Identify which cell holds the provided text, then report its (X, Y) central coordinate. 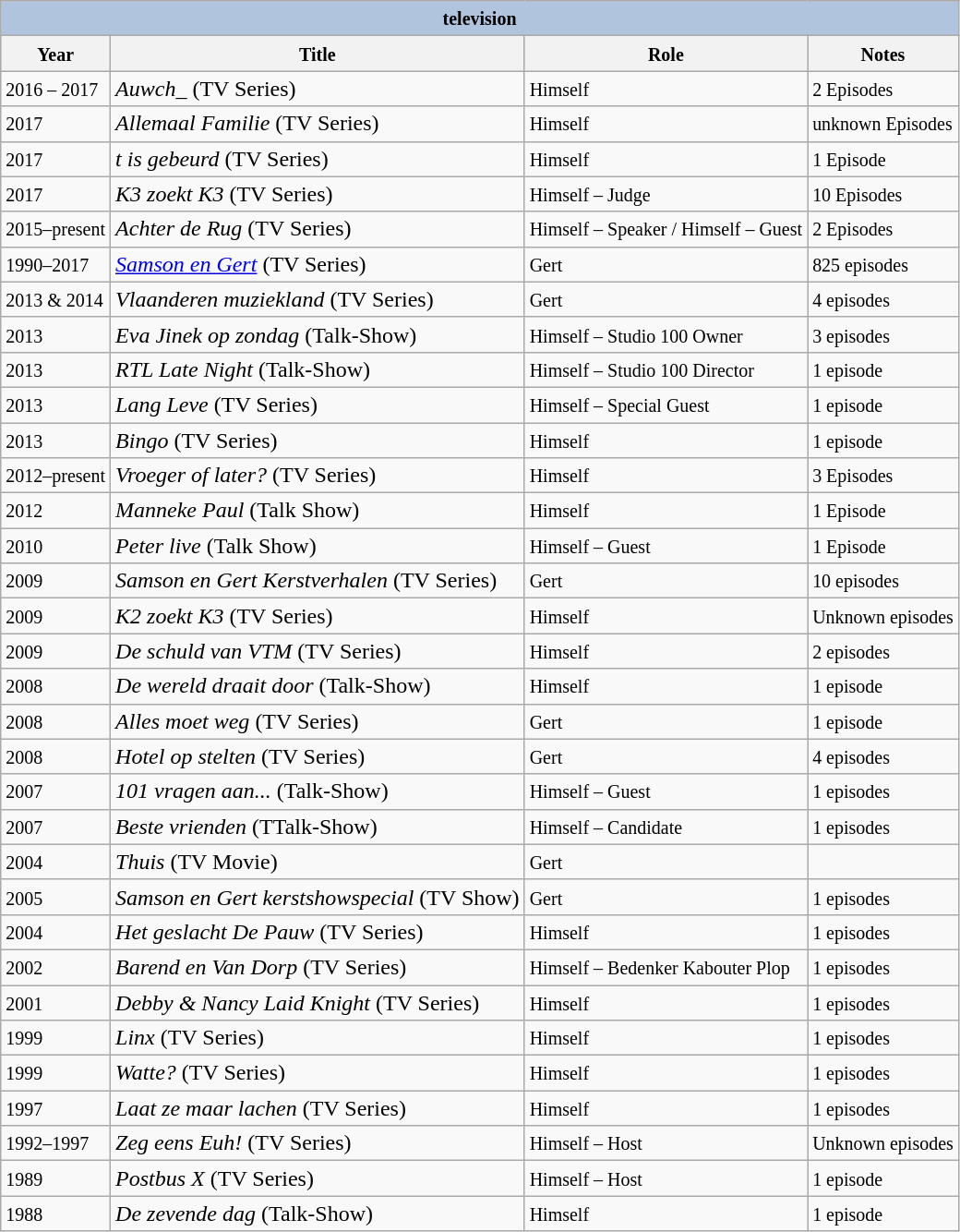
Thuis (TV Movie) (318, 862)
1988 (55, 1214)
Himself – Bedenker Kabouter Plop (666, 967)
Title (318, 54)
Vlaanderen muziekland (TV Series) (318, 299)
Himself – Candidate (666, 827)
Zeg eens Euh! (TV Series) (318, 1143)
Bingo (TV Series) (318, 441)
t is gebeurd (TV Series) (318, 159)
Himself – Special Guest (666, 405)
Watte? (TV Series) (318, 1073)
1997 (55, 1108)
Lang Leve (TV Series) (318, 405)
2010 (55, 546)
Samson en Gert (TV Series) (318, 264)
1990–2017 (55, 264)
1992–1997 (55, 1143)
Notes (883, 54)
2013 & 2014 (55, 299)
Year (55, 54)
2005 (55, 897)
Laat ze maar lachen (TV Series) (318, 1108)
Debby & Nancy Laid Knight (TV Series) (318, 1002)
10 episodes (883, 581)
De wereld draait door (Talk-Show) (318, 686)
10 Episodes (883, 194)
2015–present (55, 229)
Role (666, 54)
Barend en Van Dorp (TV Series) (318, 967)
Himself – Studio 100 Owner (666, 334)
Auwch_ (TV Series) (318, 89)
Himself – Speaker / Himself – Guest (666, 229)
Samson en Gert Kerstverhalen (TV Series) (318, 581)
2 episodes (883, 651)
Vroeger of later? (TV Series) (318, 476)
Peter live (Talk Show) (318, 546)
Postbus X (TV Series) (318, 1178)
Allemaal Familie (TV Series) (318, 124)
K2 zoekt K3 (TV Series) (318, 616)
Hotel op stelten (TV Series) (318, 756)
K3 zoekt K3 (TV Series) (318, 194)
101 vragen aan... (Talk-Show) (318, 791)
2012 (55, 511)
Achter de Rug (TV Series) (318, 229)
Samson en Gert kerstshowspecial (TV Show) (318, 897)
2002 (55, 967)
unknown Episodes (883, 124)
Beste vrienden (TTalk-Show) (318, 827)
Alles moet weg (TV Series) (318, 721)
television (480, 18)
Linx (TV Series) (318, 1038)
1989 (55, 1178)
2016 – 2017 (55, 89)
Himself – Studio 100 Director (666, 369)
2012–present (55, 476)
Himself – Judge (666, 194)
De zevende dag (Talk-Show) (318, 1214)
RTL Late Night (Talk-Show) (318, 369)
Manneke Paul (Talk Show) (318, 511)
2001 (55, 1002)
3 episodes (883, 334)
Het geslacht De Pauw (TV Series) (318, 932)
3 Episodes (883, 476)
825 episodes (883, 264)
Eva Jinek op zondag (Talk-Show) (318, 334)
De schuld van VTM (TV Series) (318, 651)
